From the cell containing the given text, extract its center point as (X, Y) coordinate. 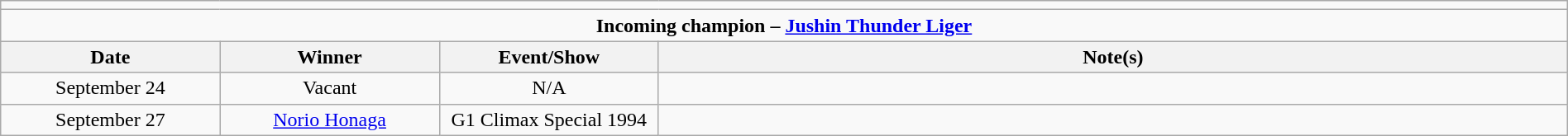
September 24 (111, 88)
Winner (329, 57)
Incoming champion – Jushin Thunder Liger (784, 26)
G1 Climax Special 1994 (549, 120)
Event/Show (549, 57)
September 27 (111, 120)
N/A (549, 88)
Norio Honaga (329, 120)
Date (111, 57)
Vacant (329, 88)
Note(s) (1113, 57)
